Capture the cell that displays the provided text and extract its [X, Y] central coordinate. 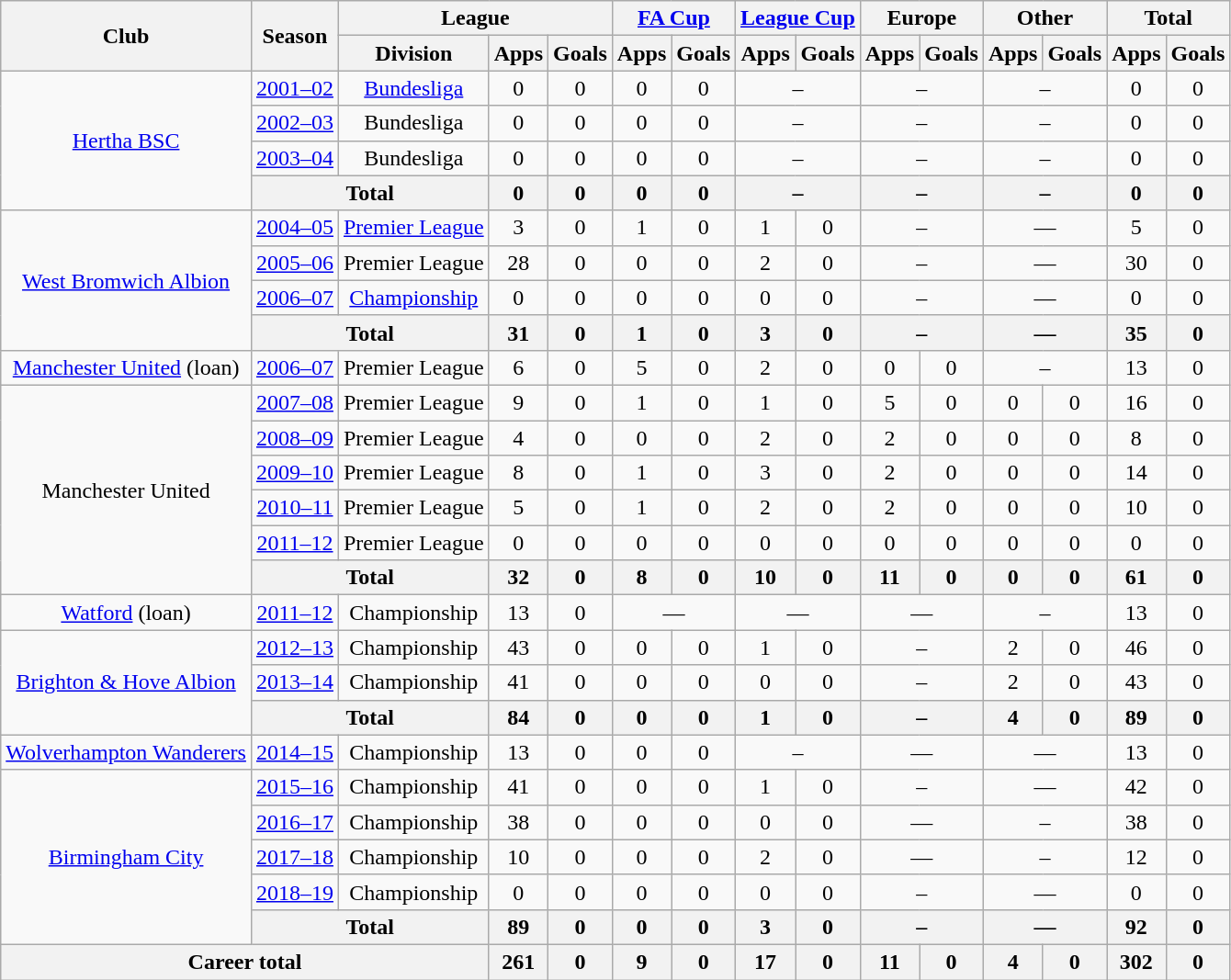
2008–09 [294, 438]
Watford (loan) [127, 613]
Hertha BSC [127, 141]
2001–02 [294, 88]
2017–18 [294, 857]
2010–11 [294, 508]
Season [294, 36]
2007–08 [294, 402]
Manchester United (loan) [127, 367]
30 [1136, 263]
League Cup [798, 18]
28 [518, 263]
Division [413, 53]
2003–04 [294, 158]
2013–14 [294, 682]
31 [518, 332]
61 [1136, 578]
Brighton & Hove Albion [127, 682]
Wolverhampton Wanderers [127, 752]
2002–03 [294, 123]
16 [1136, 402]
12 [1136, 857]
2015–16 [294, 787]
32 [518, 578]
2012–13 [294, 648]
West Bromwich Albion [127, 280]
35 [1136, 332]
Manchester United [127, 490]
League [475, 18]
Birmingham City [127, 857]
2016–17 [294, 822]
42 [1136, 787]
261 [518, 962]
2018–19 [294, 892]
2014–15 [294, 752]
FA Cup [673, 18]
6 [518, 367]
84 [518, 717]
92 [1136, 927]
17 [766, 962]
2005–06 [294, 263]
Career total [244, 962]
Other [1045, 18]
Europe [921, 18]
14 [1136, 473]
2009–10 [294, 473]
46 [1136, 648]
Club [127, 36]
2004–05 [294, 228]
302 [1136, 962]
